Return the (X, Y) coordinate for the center point of the cell that contains the specified text.  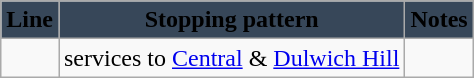
services to Central & Dulwich Hill (231, 58)
Notes (439, 20)
Line (30, 20)
Stopping pattern (231, 20)
